Return [X, Y] of the center of cell containing provided text 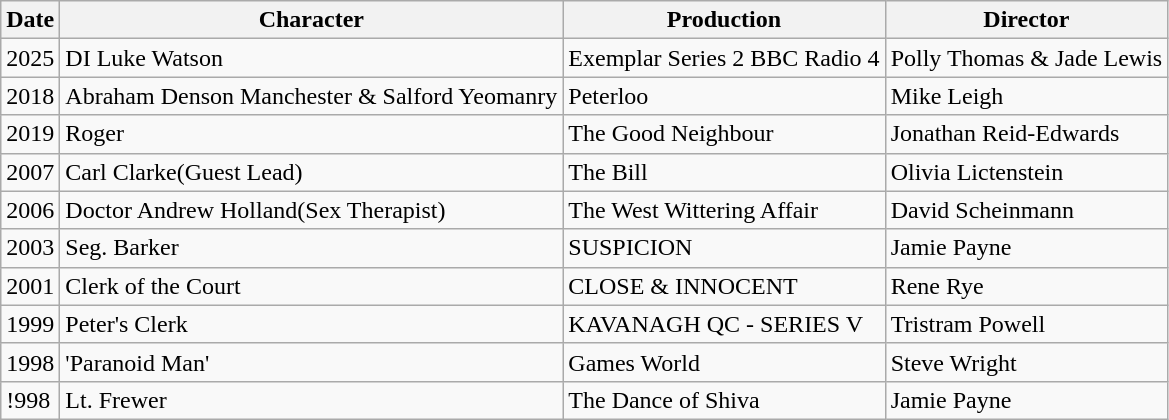
Production [724, 20]
2018 [30, 96]
Roger [312, 134]
Rene Rye [1026, 286]
1998 [30, 362]
Tristram Powell [1026, 324]
2019 [30, 134]
Seg. Barker [312, 248]
2006 [30, 210]
Doctor Andrew Holland(Sex Therapist) [312, 210]
The West Wittering Affair [724, 210]
The Dance of Shiva [724, 400]
Games World [724, 362]
2025 [30, 58]
Olivia Lictenstein [1026, 172]
The Good Neighbour [724, 134]
KAVANAGH QC - SERIES V [724, 324]
'Paranoid Man' [312, 362]
Lt. Frewer [312, 400]
Carl Clarke(Guest Lead) [312, 172]
2001 [30, 286]
Exemplar Series 2 BBC Radio 4 [724, 58]
Peter's Clerk [312, 324]
1999 [30, 324]
Polly Thomas & Jade Lewis [1026, 58]
SUSPICION [724, 248]
Peterloo [724, 96]
Clerk of the Court [312, 286]
2003 [30, 248]
Mike Leigh [1026, 96]
2007 [30, 172]
Date [30, 20]
Jonathan Reid-Edwards [1026, 134]
Character [312, 20]
CLOSE & INNOCENT [724, 286]
The Bill [724, 172]
David Scheinmann [1026, 210]
DI Luke Watson [312, 58]
!998 [30, 400]
Abraham Denson Manchester & Salford Yeomanry [312, 96]
Director [1026, 20]
Steve Wright [1026, 362]
